From the cell containing the given text, extract its center point as (X, Y) coordinate. 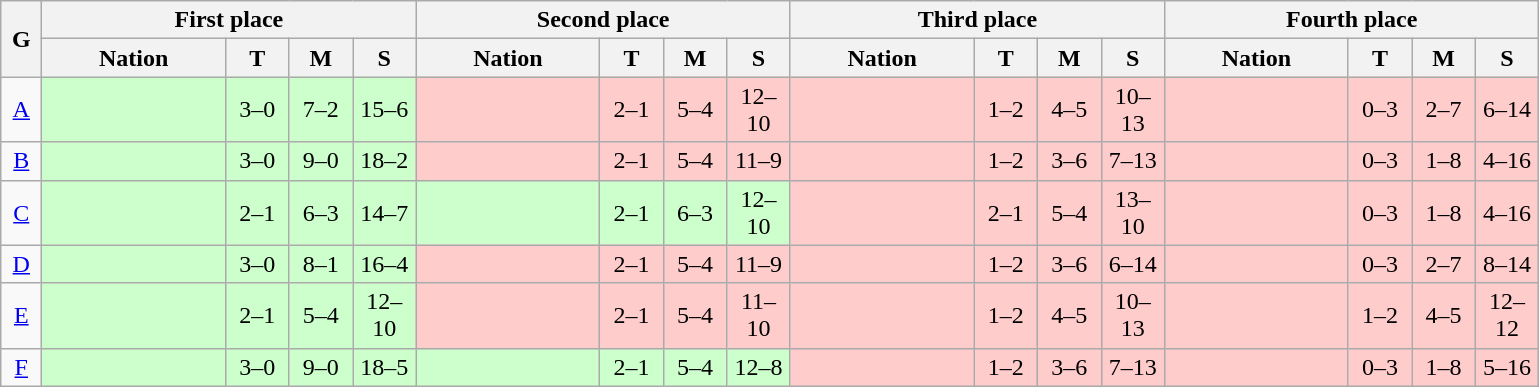
B (22, 161)
11–10 (759, 316)
12–8 (759, 367)
G (22, 39)
Second place (603, 20)
7–2 (321, 110)
F (22, 367)
18–2 (384, 161)
13–10 (1133, 212)
14–7 (384, 212)
15–6 (384, 110)
D (22, 264)
12–12 (1507, 316)
8–14 (1507, 264)
C (22, 212)
A (22, 110)
Third place (977, 20)
E (22, 316)
16–4 (384, 264)
Fourth place (1352, 20)
18–5 (384, 367)
8–1 (321, 264)
5–16 (1507, 367)
First place (229, 20)
